Scan for the cell matching the given text and deliver its [x, y] coordinate at center. 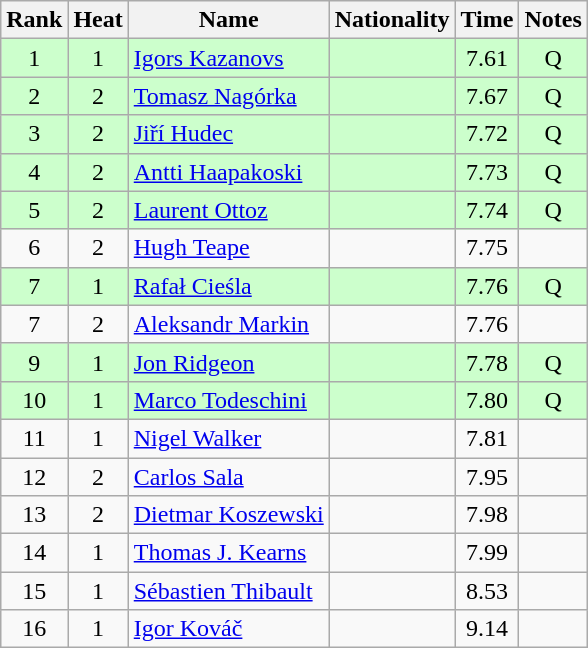
Hugh Teape [228, 248]
7.61 [487, 58]
Laurent Ottoz [228, 210]
Jiří Hudec [228, 134]
7.98 [487, 515]
10 [34, 400]
Marco Todeschini [228, 400]
12 [34, 477]
4 [34, 172]
Nationality [392, 20]
11 [34, 438]
Nigel Walker [228, 438]
Jon Ridgeon [228, 362]
Rank [34, 20]
7.67 [487, 96]
Heat [98, 20]
9 [34, 362]
Aleksandr Markin [228, 324]
7.72 [487, 134]
7.81 [487, 438]
7.78 [487, 362]
Antti Haapakoski [228, 172]
Carlos Sala [228, 477]
Notes [553, 20]
Dietmar Koszewski [228, 515]
16 [34, 629]
Thomas J. Kearns [228, 553]
9.14 [487, 629]
Rafał Cieśla [228, 286]
Igors Kazanovs [228, 58]
7.73 [487, 172]
7.95 [487, 477]
14 [34, 553]
Igor Kováč [228, 629]
15 [34, 591]
7.99 [487, 553]
7.80 [487, 400]
7.74 [487, 210]
7.75 [487, 248]
6 [34, 248]
Name [228, 20]
Tomasz Nagórka [228, 96]
8.53 [487, 591]
13 [34, 515]
5 [34, 210]
Time [487, 20]
3 [34, 134]
Sébastien Thibault [228, 591]
